Provide the [X, Y] coordinate of the cell's center where the given text is located.  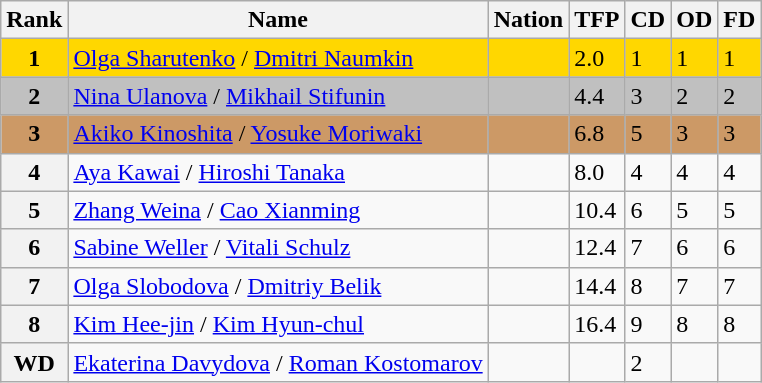
WD [34, 362]
Akiko Kinoshita / Yosuke Moriwaki [278, 134]
8.0 [597, 172]
Aya Kawai / Hiroshi Tanaka [278, 172]
10.4 [597, 210]
Ekaterina Davydova / Roman Kostomarov [278, 362]
TFP [597, 20]
CD [648, 20]
Sabine Weller / Vitali Schulz [278, 248]
4.4 [597, 96]
OD [694, 20]
Olga Sharutenko / Dmitri Naumkin [278, 58]
Rank [34, 20]
FD [740, 20]
14.4 [597, 286]
Zhang Weina / Cao Xianming [278, 210]
Name [278, 20]
2.0 [597, 58]
Olga Slobodova / Dmitriy Belik [278, 286]
9 [648, 324]
Nina Ulanova / Mikhail Stifunin [278, 96]
12.4 [597, 248]
Nation [528, 20]
Kim Hee-jin / Kim Hyun-chul [278, 324]
16.4 [597, 324]
6.8 [597, 134]
